Pinpoint the cell where the given text exists, returning its [X, Y] midpoint coordinate. 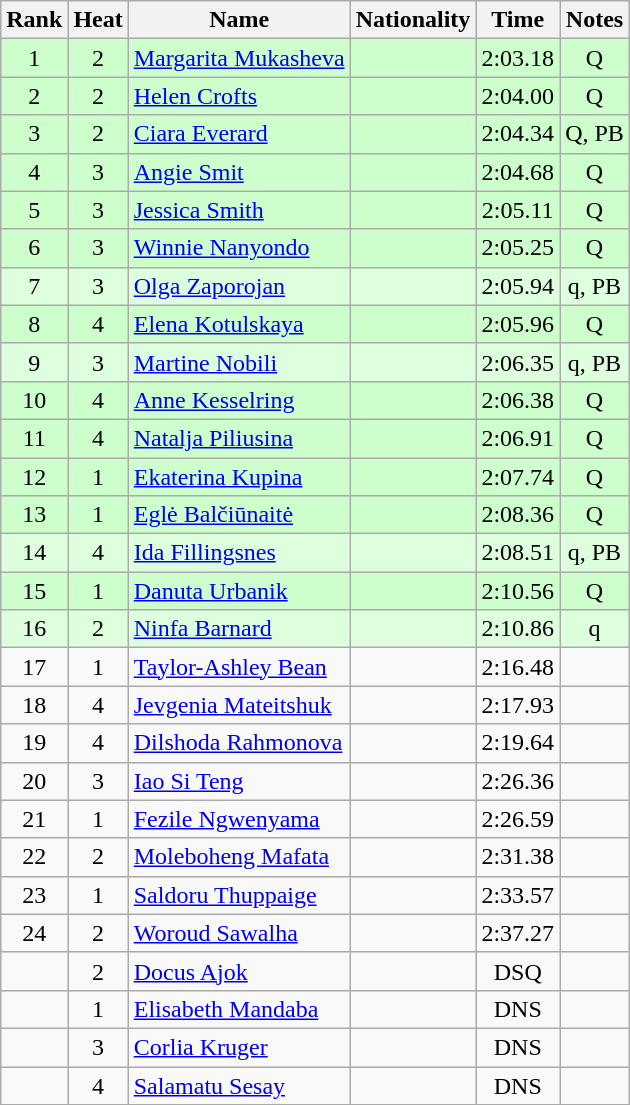
Docus Ajok [239, 971]
2:04.68 [518, 172]
17 [34, 667]
Anne Kesselring [239, 400]
2:31.38 [518, 857]
Ekaterina Kupina [239, 477]
15 [34, 591]
2:26.59 [518, 819]
2:10.56 [518, 591]
Taylor-Ashley Bean [239, 667]
Name [239, 20]
Ninfa Barnard [239, 629]
2:05.94 [518, 286]
2:06.91 [518, 438]
2:04.34 [518, 134]
2:08.36 [518, 515]
Rank [34, 20]
21 [34, 819]
2:33.57 [518, 895]
2:04.00 [518, 96]
2:03.18 [518, 58]
Olga Zaporojan [239, 286]
7 [34, 286]
Iao Si Teng [239, 781]
Angie Smit [239, 172]
16 [34, 629]
Saldoru Thuppaige [239, 895]
20 [34, 781]
19 [34, 743]
24 [34, 933]
Salamatu Sesay [239, 1085]
Winnie Nanyondo [239, 248]
Corlia Kruger [239, 1047]
5 [34, 210]
18 [34, 705]
2:05.96 [518, 324]
14 [34, 553]
2:10.86 [518, 629]
Moleboheng Mafata [239, 857]
2:07.74 [518, 477]
2:05.25 [518, 248]
23 [34, 895]
11 [34, 438]
Elena Kotulskaya [239, 324]
2:26.36 [518, 781]
Margarita Mukasheva [239, 58]
12 [34, 477]
Martine Nobili [239, 362]
Fezile Ngwenyama [239, 819]
Jevgenia Mateitshuk [239, 705]
Helen Crofts [239, 96]
Eglė Balčiūnaitė [239, 515]
Heat [98, 20]
Elisabeth Mandaba [239, 1009]
2:08.51 [518, 553]
Dilshoda Rahmonova [239, 743]
2:19.64 [518, 743]
13 [34, 515]
Woroud Sawalha [239, 933]
2:05.11 [518, 210]
Natalja Piliusina [239, 438]
10 [34, 400]
8 [34, 324]
22 [34, 857]
Time [518, 20]
Ida Fillingsnes [239, 553]
Notes [595, 20]
2:06.35 [518, 362]
6 [34, 248]
Jessica Smith [239, 210]
Ciara Everard [239, 134]
2:06.38 [518, 400]
q [595, 629]
Q, PB [595, 134]
DSQ [518, 971]
Danuta Urbanik [239, 591]
Nationality [413, 20]
2:16.48 [518, 667]
2:17.93 [518, 705]
9 [34, 362]
2:37.27 [518, 933]
